Locate the cell with the specified text and output its [X, Y] center coordinate. 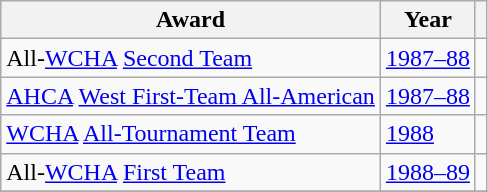
All-WCHA First Team [191, 172]
WCHA All-Tournament Team [191, 134]
1988–89 [428, 172]
1988 [428, 134]
AHCA West First-Team All-American [191, 96]
Award [191, 20]
All-WCHA Second Team [191, 58]
Year [428, 20]
